Output the (x, y) coordinate of the center of the cell containing the given text.  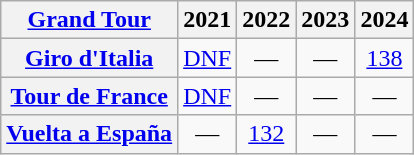
138 (384, 58)
Grand Tour (90, 20)
Tour de France (90, 96)
2022 (266, 20)
2023 (326, 20)
132 (266, 134)
Vuelta a España (90, 134)
Giro d'Italia (90, 58)
2024 (384, 20)
2021 (208, 20)
